For the text-containing cell, return its midpoint in (x, y) coordinate format. 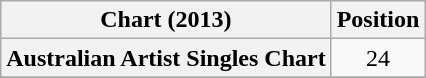
24 (378, 58)
Chart (2013) (166, 20)
Australian Artist Singles Chart (166, 58)
Position (378, 20)
